Identify which cell holds the provided text, then report its [x, y] central coordinate. 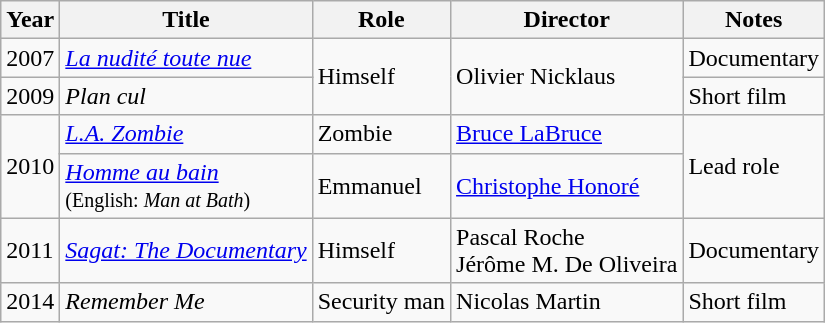
Notes [754, 20]
2009 [30, 96]
Emmanuel [381, 186]
La nudité toute nue [186, 58]
L.A. Zombie [186, 134]
Sagat: The Documentary [186, 250]
2007 [30, 58]
Nicolas Martin [567, 302]
Lead role [754, 166]
Remember Me [186, 302]
Zombie [381, 134]
Year [30, 20]
Bruce LaBruce [567, 134]
Director [567, 20]
2014 [30, 302]
Homme au bain(English: Man at Bath) [186, 186]
Olivier Nicklaus [567, 77]
2010 [30, 166]
Role [381, 20]
Pascal Roche Jérôme M. De Oliveira [567, 250]
Plan cul [186, 96]
Title [186, 20]
Security man [381, 302]
2011 [30, 250]
Christophe Honoré [567, 186]
